Capture the cell that displays the provided text and extract its (x, y) central coordinate. 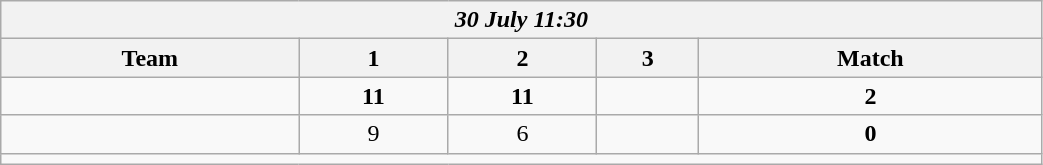
0 (870, 134)
9 (374, 134)
1 (374, 58)
6 (522, 134)
Team (150, 58)
30 July 11:30 (522, 20)
Match (870, 58)
3 (648, 58)
